Detect which cell encompasses the target text, then output its (X, Y) center coordinate. 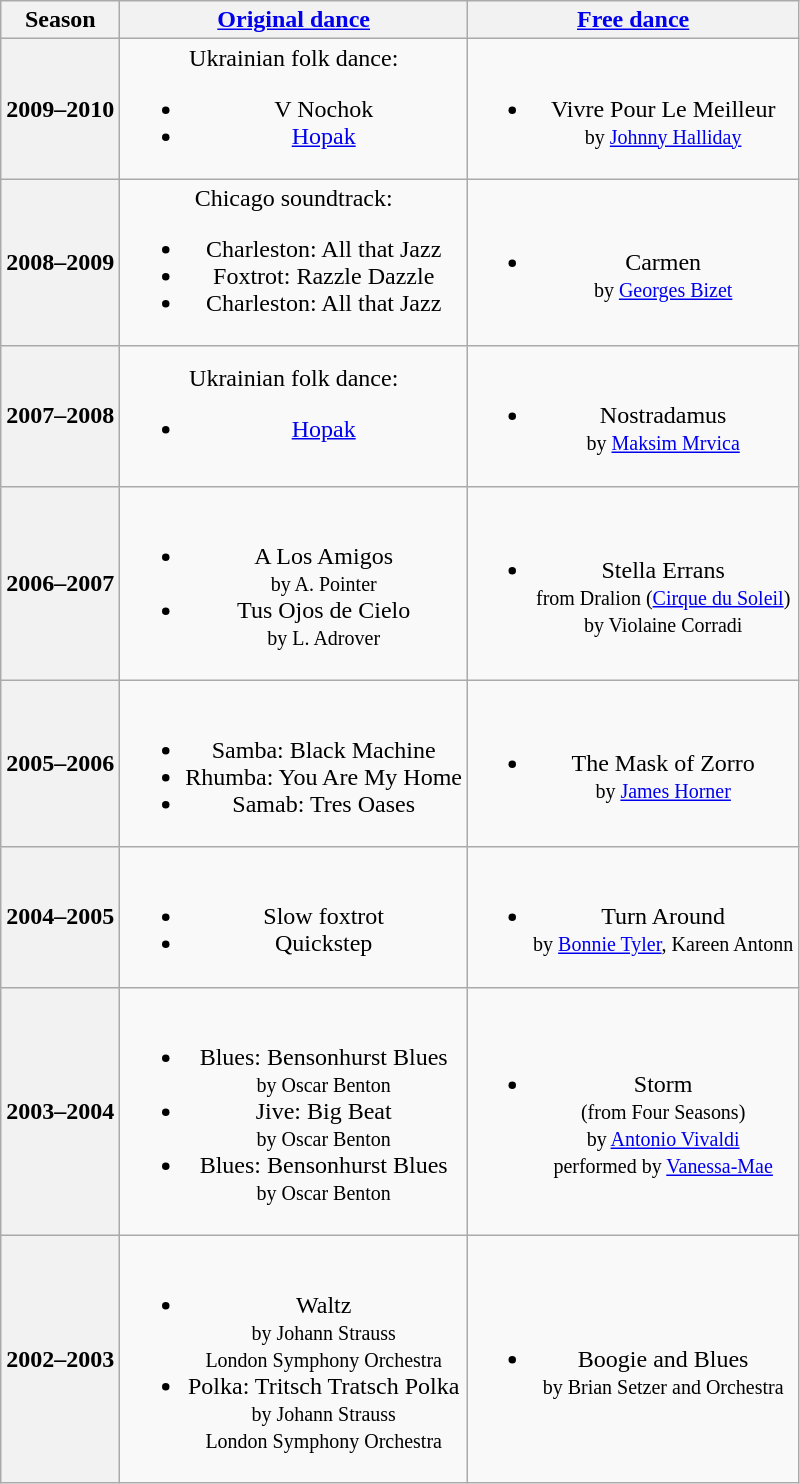
Boogie and Blues by Brian Setzer and Orchestra (634, 1359)
Stella Errans from Dralion (Cirque du Soleil) by Violaine Corradi (634, 583)
Slow foxtrotQuickstep (294, 917)
Original dance (294, 20)
Season (60, 20)
Nostradamus by Maksim Mrvica (634, 416)
2002–2003 (60, 1359)
The Mask of Zorro by James Horner (634, 764)
Blues: Bensonhurst Blues by Oscar Benton Jive: Big Beat by Oscar Benton Blues: Bensonhurst Blues by Oscar Benton (294, 1111)
2003–2004 (60, 1111)
2004–2005 (60, 917)
Ukrainian folk dance:V NochokHopak (294, 109)
Vivre Pour Le Meilleur by Johnny Halliday (634, 109)
Samba: Black MachineRhumba: You Are My HomeSamab: Tres Oases (294, 764)
2005–2006 (60, 764)
Free dance (634, 20)
Chicago soundtrack:Charleston: All that JazzFoxtrot: Razzle DazzleCharleston: All that Jazz (294, 262)
Ukrainian folk dance:Hopak (294, 416)
Storm (from Four Seasons) by Antonio Vivaldi performed by Vanessa-Mae (634, 1111)
A Los Amigos by A. Pointer Tus Ojos de Cielo by L. Adrover (294, 583)
Carmen by Georges Bizet (634, 262)
2008–2009 (60, 262)
2006–2007 (60, 583)
2009–2010 (60, 109)
Turn Around by Bonnie Tyler, Kareen Antonn (634, 917)
2007–2008 (60, 416)
Waltz by Johann Strauss London Symphony Orchestra Polka: Tritsch Tratsch Polka by Johann Strauss London Symphony Orchestra (294, 1359)
